Return (x, y) of the center of cell containing provided text 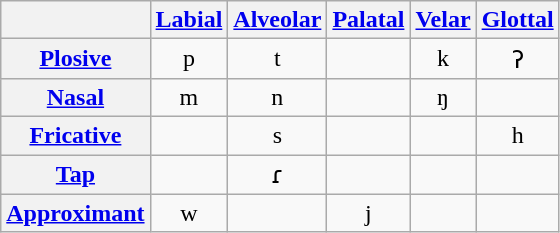
Glottal (518, 20)
Approximant (76, 213)
s (278, 135)
Palatal (368, 20)
Fricative (76, 135)
Plosive (76, 59)
Alveolar (278, 20)
w (189, 213)
Tap (76, 174)
ŋ (443, 97)
n (278, 97)
Labial (189, 20)
ʔ (518, 59)
j (368, 213)
Velar (443, 20)
Nasal (76, 97)
m (189, 97)
h (518, 135)
k (443, 59)
p (189, 59)
ɾ (278, 174)
t (278, 59)
